Pinpoint the cell where the given text exists, returning its [x, y] midpoint coordinate. 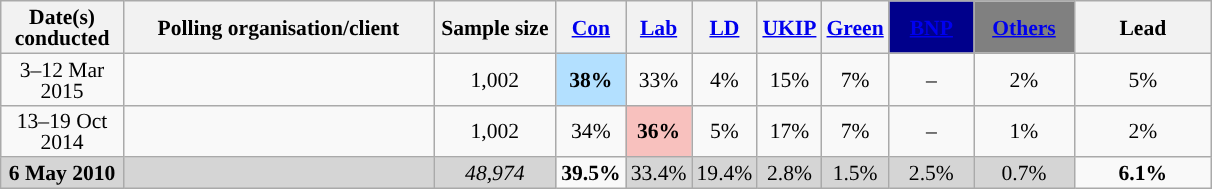
Date(s)conducted [62, 27]
33% [659, 79]
2.8% [789, 174]
Lab [659, 27]
UKIP [789, 27]
48,974 [496, 174]
17% [789, 131]
39.5% [590, 174]
Green [854, 27]
1% [1024, 131]
19.4% [725, 174]
15% [789, 79]
13–19 Oct 2014 [62, 131]
Others [1024, 27]
3–12 Mar 2015 [62, 79]
Polling organisation/client [278, 27]
0.7% [1024, 174]
4% [725, 79]
34% [590, 131]
33.4% [659, 174]
6.1% [1143, 174]
Lead [1143, 27]
1.5% [854, 174]
38% [590, 79]
BNP [932, 27]
LD [725, 27]
Sample size [496, 27]
36% [659, 131]
Con [590, 27]
2.5% [932, 174]
6 May 2010 [62, 174]
